Identify which cell holds the provided text, then report its (X, Y) central coordinate. 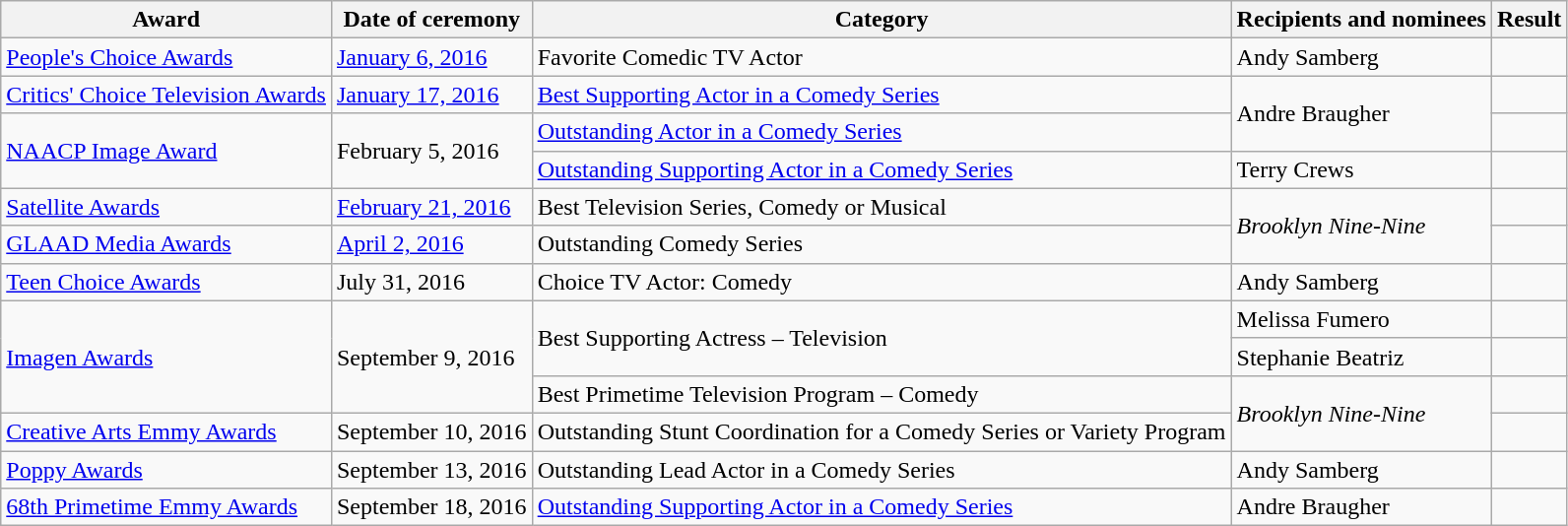
Date of ceremony (431, 20)
Outstanding Lead Actor in a Comedy Series (882, 470)
68th Primetime Emmy Awards (166, 507)
Critics' Choice Television Awards (166, 95)
Outstanding Stunt Coordination for a Comedy Series or Variety Program (882, 431)
Poppy Awards (166, 470)
September 18, 2016 (431, 507)
April 2, 2016 (431, 244)
Melissa Fumero (1361, 319)
September 9, 2016 (431, 357)
February 21, 2016 (431, 207)
Best Supporting Actor in a Comedy Series (882, 95)
Satellite Awards (166, 207)
January 6, 2016 (431, 57)
People's Choice Awards (166, 57)
Best Supporting Actress – Television (882, 338)
September 13, 2016 (431, 470)
Terry Crews (1361, 169)
Stephanie Beatriz (1361, 357)
July 31, 2016 (431, 282)
February 5, 2016 (431, 151)
GLAAD Media Awards (166, 244)
Creative Arts Emmy Awards (166, 431)
Outstanding Actor in a Comedy Series (882, 132)
Recipients and nominees (1361, 20)
Outstanding Comedy Series (882, 244)
Result (1529, 20)
Choice TV Actor: Comedy (882, 282)
Category (882, 20)
January 17, 2016 (431, 95)
Best Television Series, Comedy or Musical (882, 207)
Award (166, 20)
Teen Choice Awards (166, 282)
NAACP Image Award (166, 151)
Imagen Awards (166, 357)
Favorite Comedic TV Actor (882, 57)
September 10, 2016 (431, 431)
Best Primetime Television Program – Comedy (882, 394)
